Capture the cell that displays the provided text and extract its (X, Y) central coordinate. 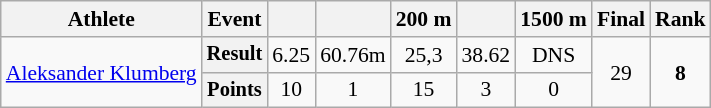
Result (235, 55)
25,3 (424, 55)
8 (680, 72)
Event (235, 19)
10 (291, 90)
0 (554, 90)
200 m (424, 19)
38.62 (486, 55)
29 (621, 72)
Aleksander Klumberg (102, 72)
Points (235, 90)
6.25 (291, 55)
60.76m (352, 55)
Rank (680, 19)
DNS (554, 55)
Final (621, 19)
15 (424, 90)
1500 m (554, 19)
3 (486, 90)
1 (352, 90)
Athlete (102, 19)
